Find where the given text appears and provide that cell's center as (X, Y) coordinate. 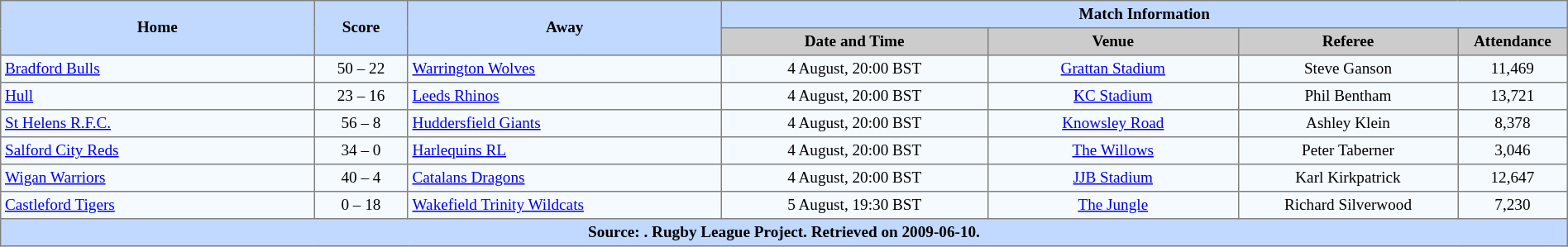
JJB Stadium (1113, 178)
34 – 0 (361, 150)
The Jungle (1113, 205)
8,378 (1513, 124)
Venue (1113, 41)
5 August, 19:30 BST (854, 205)
50 – 22 (361, 69)
Richard Silverwood (1348, 205)
13,721 (1513, 96)
Peter Taberner (1348, 150)
Warrington Wolves (564, 69)
Source: . Rugby League Project. Retrieved on 2009-06-10. (784, 233)
Phil Bentham (1348, 96)
Salford City Reds (157, 150)
Grattan Stadium (1113, 69)
23 – 16 (361, 96)
Wigan Warriors (157, 178)
Harlequins RL (564, 150)
The Willows (1113, 150)
3,046 (1513, 150)
Bradford Bulls (157, 69)
Knowsley Road (1113, 124)
Hull (157, 96)
Score (361, 28)
Attendance (1513, 41)
12,647 (1513, 178)
56 – 8 (361, 124)
KC Stadium (1113, 96)
40 – 4 (361, 178)
Ashley Klein (1348, 124)
Catalans Dragons (564, 178)
Karl Kirkpatrick (1348, 178)
Match Information (1145, 15)
Referee (1348, 41)
0 – 18 (361, 205)
Home (157, 28)
7,230 (1513, 205)
Castleford Tigers (157, 205)
11,469 (1513, 69)
Huddersfield Giants (564, 124)
Wakefield Trinity Wildcats (564, 205)
Steve Ganson (1348, 69)
Away (564, 28)
Leeds Rhinos (564, 96)
Date and Time (854, 41)
St Helens R.F.C. (157, 124)
